Identify which cell holds the provided text, then report its [X, Y] central coordinate. 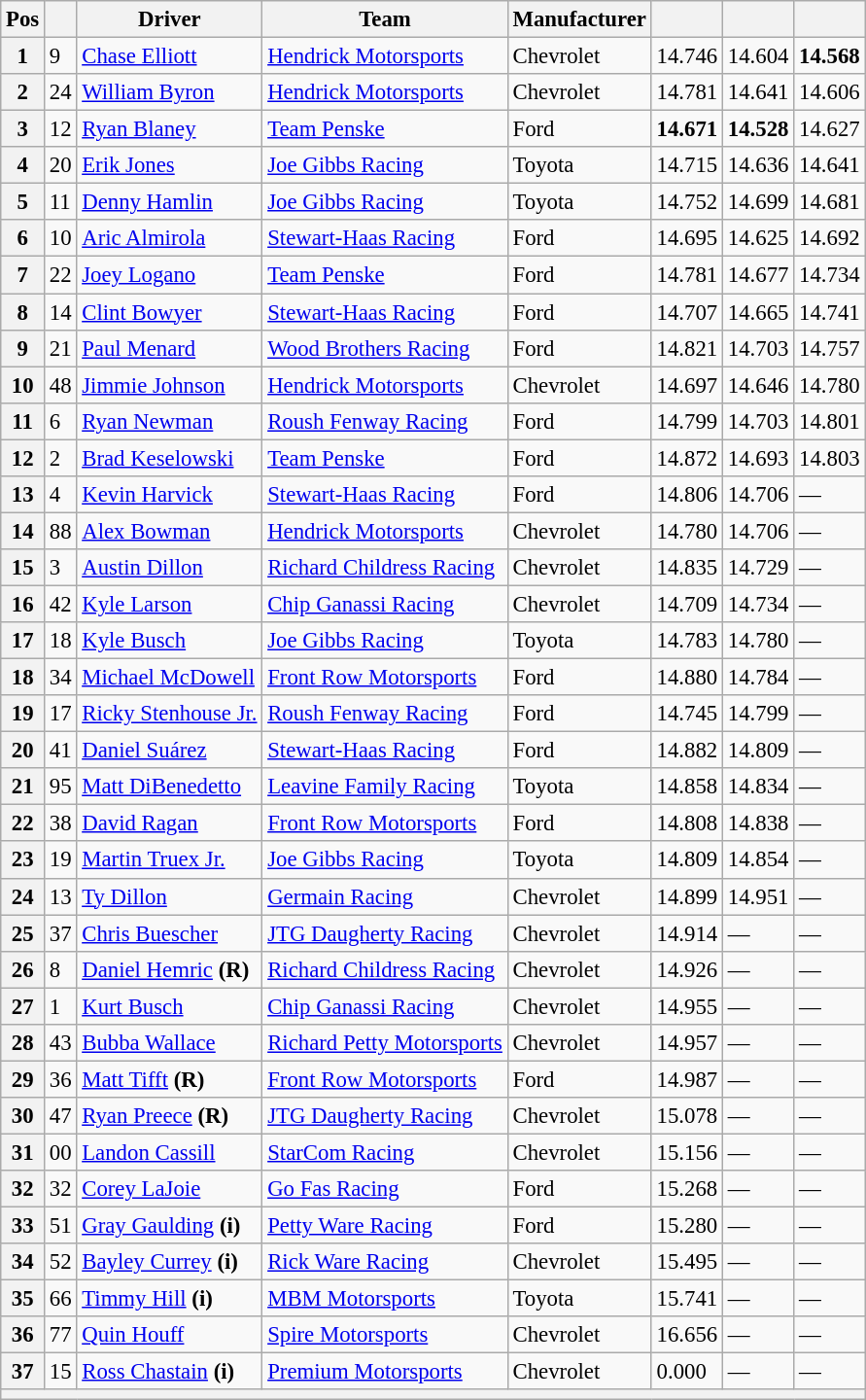
25 [23, 933]
14.882 [686, 751]
15.495 [686, 1262]
Matt DiBenedetto [169, 787]
Quin Houff [169, 1335]
14.709 [686, 604]
Kyle Larson [169, 604]
14.671 [686, 129]
15.078 [686, 1116]
77 [60, 1335]
15.741 [686, 1299]
14.681 [830, 202]
Chris Buescher [169, 933]
14.677 [758, 275]
33 [23, 1226]
14.568 [830, 56]
48 [60, 385]
14.745 [686, 714]
23 [23, 860]
00 [60, 1152]
14.951 [758, 896]
Kurt Busch [169, 1006]
16 [23, 604]
Joey Logano [169, 275]
41 [60, 751]
Kyle Busch [169, 641]
14.899 [686, 896]
14.741 [830, 312]
95 [60, 787]
14.803 [830, 458]
Clint Bowyer [169, 312]
38 [60, 823]
14.752 [686, 202]
Driver [169, 19]
Pos [23, 19]
Premium Motorsports [385, 1372]
14.627 [830, 129]
Spire Motorsports [385, 1335]
14.821 [686, 348]
14.646 [758, 385]
StarCom Racing [385, 1152]
14.987 [686, 1079]
88 [60, 531]
14.604 [758, 56]
14.697 [686, 385]
14.693 [758, 458]
Landon Cassill [169, 1152]
51 [60, 1226]
43 [60, 1043]
Ross Chastain (i) [169, 1372]
Wood Brothers Racing [385, 348]
14.808 [686, 823]
Brad Keselowski [169, 458]
Paul Menard [169, 348]
28 [23, 1043]
14.707 [686, 312]
16.656 [686, 1335]
Michael McDowell [169, 678]
David Ragan [169, 823]
14.926 [686, 969]
47 [60, 1116]
15.156 [686, 1152]
Aric Almirola [169, 238]
Team [385, 19]
Ryan Preece (R) [169, 1116]
Ryan Newman [169, 421]
14.636 [758, 165]
Corey LaJoie [169, 1189]
14.835 [686, 568]
14.692 [830, 238]
14.729 [758, 568]
14.695 [686, 238]
William Byron [169, 92]
14.854 [758, 860]
14.784 [758, 678]
0.000 [686, 1372]
Chase Elliott [169, 56]
14.699 [758, 202]
Jimmie Johnson [169, 385]
5 [23, 202]
Alex Bowman [169, 531]
Leavine Family Racing [385, 787]
14.957 [686, 1043]
42 [60, 604]
Timmy Hill (i) [169, 1299]
7 [23, 275]
Daniel Suárez [169, 751]
14.783 [686, 641]
Denny Hamlin [169, 202]
31 [23, 1152]
Germain Racing [385, 896]
Erik Jones [169, 165]
15.268 [686, 1189]
Martin Truex Jr. [169, 860]
14.834 [758, 787]
MBM Motorsports [385, 1299]
Go Fas Racing [385, 1189]
14.872 [686, 458]
Bubba Wallace [169, 1043]
Gray Gaulding (i) [169, 1226]
Austin Dillon [169, 568]
14.955 [686, 1006]
Matt Tifft (R) [169, 1079]
Richard Petty Motorsports [385, 1043]
35 [23, 1299]
14.528 [758, 129]
14.715 [686, 165]
Daniel Hemric (R) [169, 969]
Ty Dillon [169, 896]
14.914 [686, 933]
14.838 [758, 823]
Kevin Harvick [169, 495]
27 [23, 1006]
Ryan Blaney [169, 129]
Rick Ware Racing [385, 1262]
14.806 [686, 495]
15.280 [686, 1226]
14.757 [830, 348]
14.606 [830, 92]
26 [23, 969]
14.625 [758, 238]
52 [60, 1262]
Bayley Currey (i) [169, 1262]
Petty Ware Racing [385, 1226]
Manufacturer [579, 19]
14.858 [686, 787]
29 [23, 1079]
14.880 [686, 678]
14.801 [830, 421]
30 [23, 1116]
Ricky Stenhouse Jr. [169, 714]
14.665 [758, 312]
66 [60, 1299]
14.746 [686, 56]
